Provide the [X, Y] coordinate of the cell's center where the given text is located.  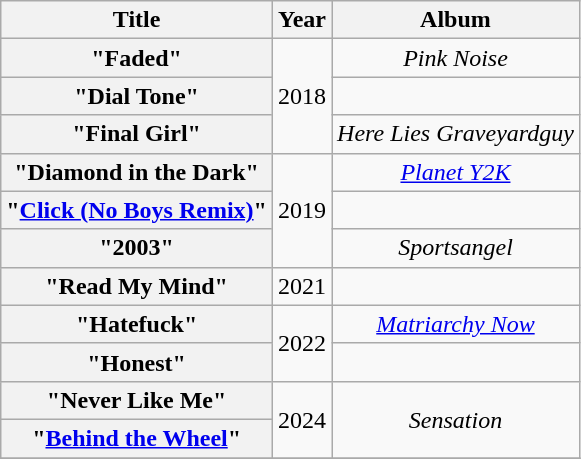
2021 [302, 286]
"Diamond in the Dark" [137, 172]
"Final Girl" [137, 134]
"Click (No Boys Remix)" [137, 210]
2022 [302, 343]
2024 [302, 419]
"Read My Mind" [137, 286]
Title [137, 20]
"Dial Tone" [137, 96]
2019 [302, 210]
"Never Like Me" [137, 400]
Sportsangel [456, 248]
Album [456, 20]
Here Lies Graveyardguy [456, 134]
"Hatefuck" [137, 324]
Sensation [456, 419]
"Honest" [137, 362]
2018 [302, 96]
"Faded" [137, 58]
"Behind the Wheel" [137, 438]
Pink Noise [456, 58]
Planet Y2K [456, 172]
Matriarchy Now [456, 324]
"2003" [137, 248]
Year [302, 20]
